Search for the cell housing the specified text and yield its (X, Y) center coordinate. 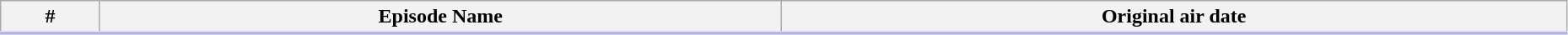
Original air date (1174, 17)
Episode Name (440, 17)
# (51, 17)
